Provide the (X, Y) coordinate of the cell's center where the given text is located.  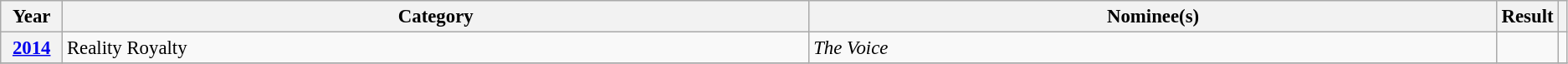
Reality Royalty (436, 48)
2014 (32, 48)
Nominee(s) (1153, 17)
Category (436, 17)
Year (32, 17)
The Voice (1153, 48)
Result (1528, 17)
